Scan for the cell matching the given text and deliver its (X, Y) coordinate at center. 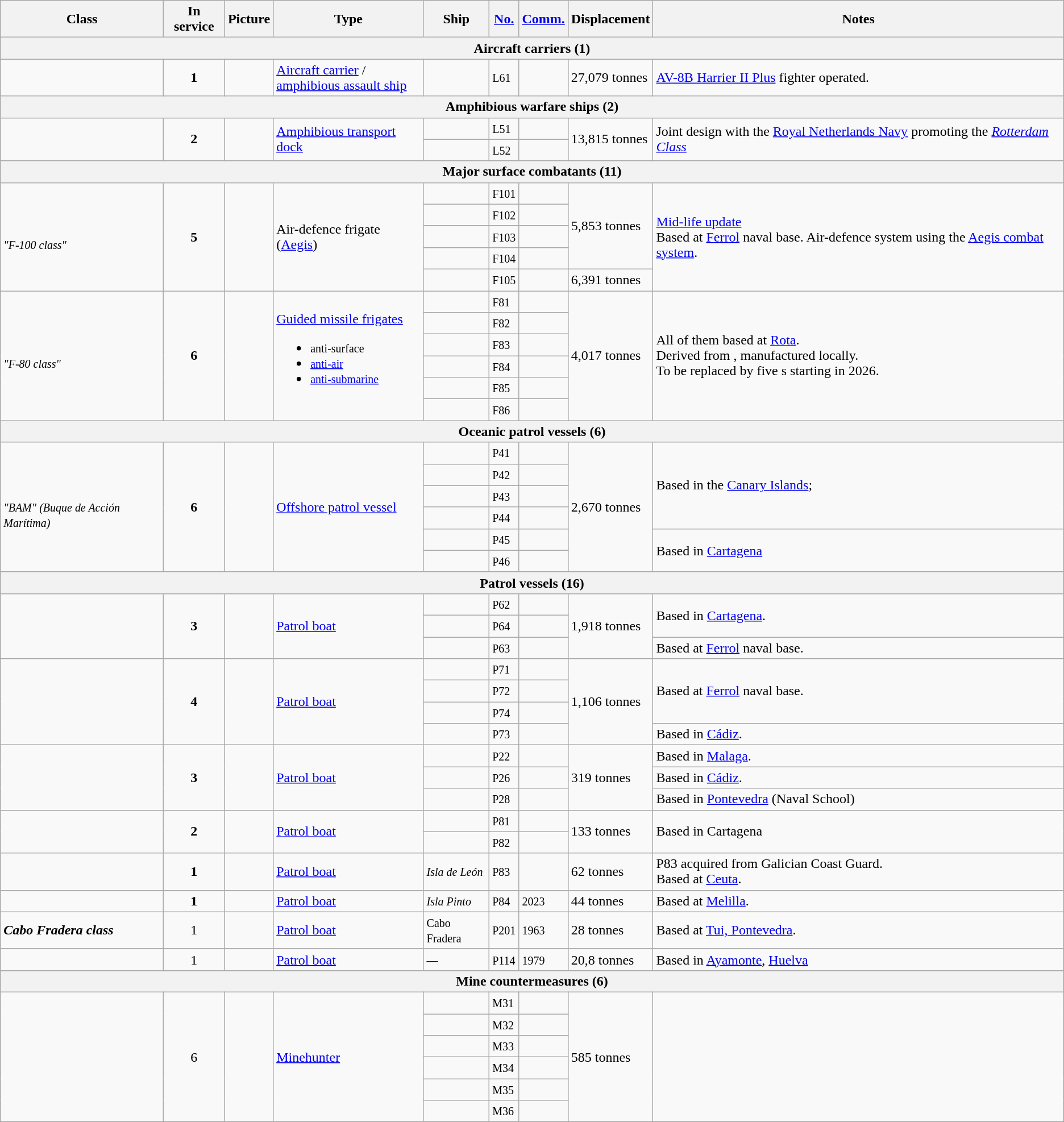
P201 (504, 930)
Aircraft carrier /amphibious assault ship (348, 77)
Based in Pontevedra (Naval School) (858, 799)
M35 (504, 1090)
4,017 tonnes (610, 356)
M34 (504, 1068)
P72 (504, 691)
P22 (504, 756)
Air-defence frigate(Aegis) (348, 236)
Amphibious transport dock (348, 139)
Patrol vessels (16) (532, 583)
5 (194, 236)
L51 (504, 128)
5,853 tonnes (610, 226)
— (456, 959)
F103 (504, 236)
F81 (504, 302)
Comm. (543, 19)
Type (348, 19)
P64 (504, 626)
Minehunter (348, 1057)
P71 (504, 670)
All of them based at Rota.Derived from , manufactured locally.To be replaced by five s starting in 2026. (858, 356)
M33 (504, 1046)
Isla Pinto (456, 901)
Cabo Fradera class (82, 930)
62 tonnes (610, 872)
P42 (504, 475)
P63 (504, 647)
F105 (504, 280)
13,815 tonnes (610, 139)
Based at Tui, Pontevedra. (858, 930)
Based in Ayamonte, Huelva (858, 959)
F82 (504, 323)
AV-8B Harrier II Plus fighter operated. (858, 77)
Offshore patrol vessel (348, 507)
133 tonnes (610, 832)
Class (82, 19)
"BAM" (Buque de Acción Marítima) (82, 507)
P43 (504, 496)
Picture (249, 19)
28 tonnes (610, 930)
P74 (504, 713)
Mid-life updateBased at Ferrol naval base. Air-defence system using the Aegis combat system. (858, 236)
P73 (504, 734)
Displacement (610, 19)
In service (194, 19)
P84 (504, 901)
P44 (504, 518)
M31 (504, 1003)
Isla de León (456, 872)
Aircraft carriers (1) (532, 48)
27,079 tonnes (610, 77)
F102 (504, 215)
P62 (504, 604)
Ship (456, 19)
P45 (504, 539)
Oceanic patrol vessels (6) (532, 431)
Cabo Fradera (456, 930)
M36 (504, 1111)
1,106 tonnes (610, 702)
F84 (504, 367)
Based in the Canary Islands; (858, 485)
P83 (504, 872)
P46 (504, 561)
M32 (504, 1025)
Amphibious warfare ships (2) (532, 107)
F83 (504, 345)
44 tonnes (610, 901)
1963 (543, 930)
1979 (543, 959)
No. (504, 19)
P41 (504, 453)
L61 (504, 77)
Mine countermeasures (6) (532, 981)
Based at Melilla. (858, 901)
P82 (504, 842)
"F-80 class" (82, 356)
F101 (504, 193)
Based in Malaga. (858, 756)
P114 (504, 959)
4 (194, 702)
L52 (504, 150)
Based in Cartagena. (858, 615)
F86 (504, 410)
2023 (543, 901)
P83 acquired from Galician Coast Guard.Based at Ceuta. (858, 872)
Guided missile frigatesanti-surfaceanti-airanti-submarine (348, 356)
F85 (504, 388)
Major surface combatants (11) (532, 172)
Notes (858, 19)
Joint design with the Royal Netherlands Navy promoting the Rotterdam Class (858, 139)
"F-100 class" (82, 236)
6,391 tonnes (610, 280)
F104 (504, 258)
585 tonnes (610, 1057)
20,8 tonnes (610, 959)
P28 (504, 799)
P81 (504, 821)
1,918 tonnes (610, 626)
P26 (504, 778)
319 tonnes (610, 778)
2,670 tonnes (610, 507)
